Determine the (x, y) coordinate at the center of the cell enclosing the given text.  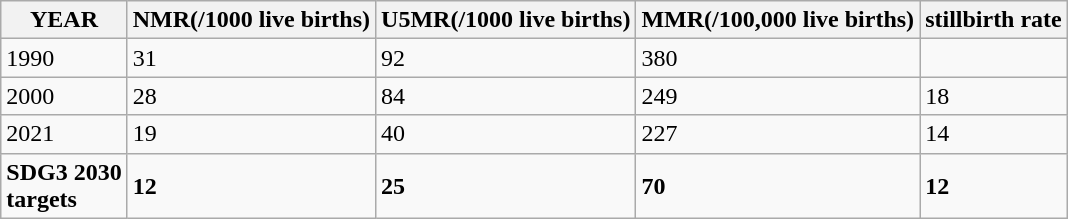
70 (778, 186)
18 (994, 96)
380 (778, 58)
28 (251, 96)
249 (778, 96)
19 (251, 134)
2000 (64, 96)
1990 (64, 58)
SDG3 2030targets (64, 186)
MMR(/100,000 live births) (778, 20)
NMR(/1000 live births) (251, 20)
40 (506, 134)
31 (251, 58)
YEAR (64, 20)
2021 (64, 134)
84 (506, 96)
92 (506, 58)
14 (994, 134)
227 (778, 134)
stillbirth rate (994, 20)
U5MR(/1000 live births) (506, 20)
25 (506, 186)
